For the text-containing cell, return its midpoint in (x, y) coordinate format. 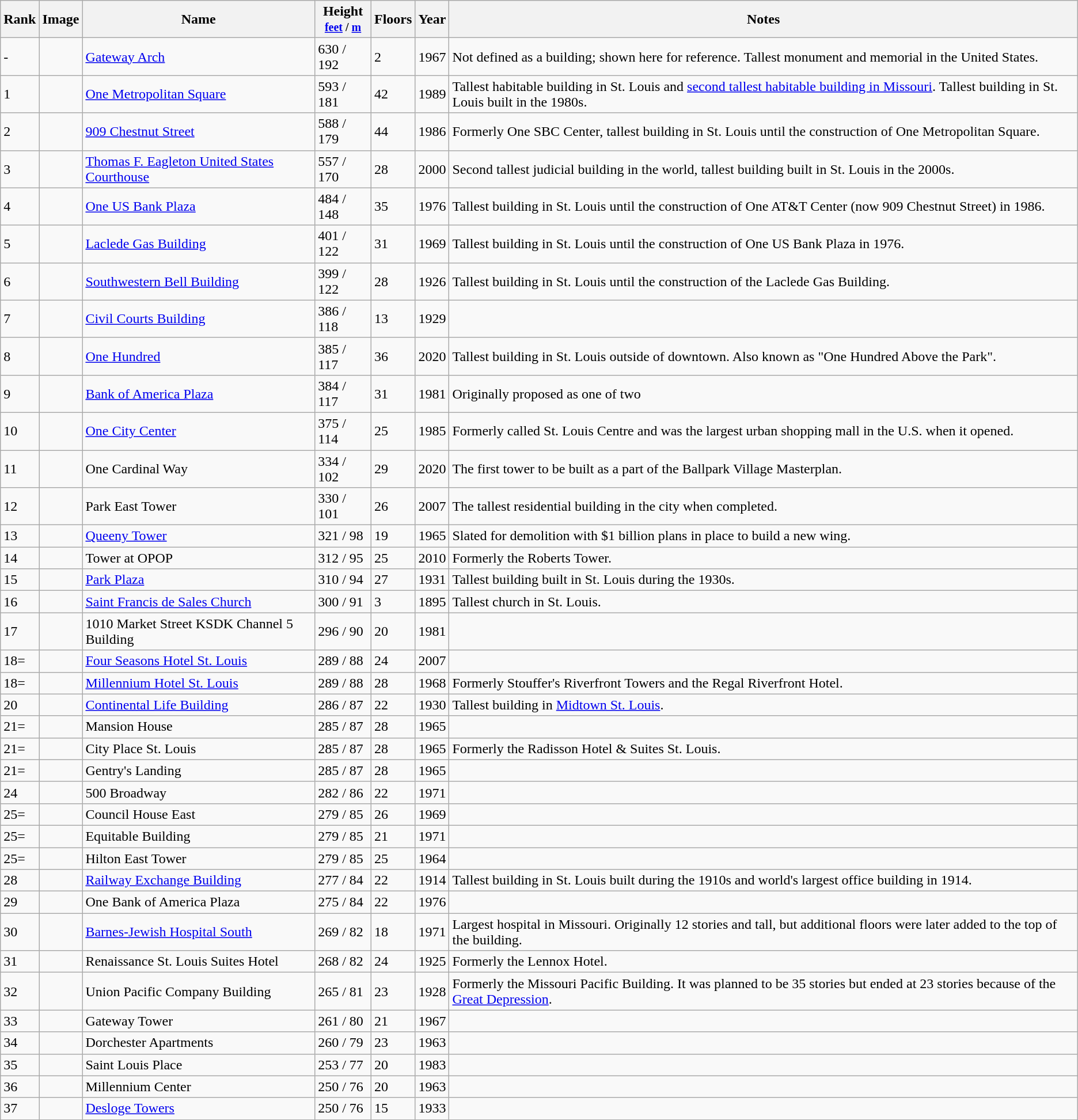
Name (199, 20)
Formerly the Roberts Tower. (764, 558)
1 (20, 94)
Tallest church in St. Louis. (764, 602)
269 / 82 (343, 932)
253 / 77 (343, 1065)
Union Pacific Company Building (199, 992)
593 / 181 (343, 94)
Tallest building in St. Louis until the construction of the Laclede Gas Building. (764, 281)
1928 (432, 992)
One City Center (199, 431)
334 / 102 (343, 469)
401 / 122 (343, 244)
The tallest residential building in the city when completed. (764, 507)
Bank of America Plaza (199, 394)
1986 (432, 131)
16 (20, 602)
Tallest building in St. Louis outside of downtown. Also known as "One Hundred Above the Park". (764, 356)
Formerly the Missouri Pacific Building. It was planned to be 35 stories but ended at 23 stories because of the Great Depression. (764, 992)
277 / 84 (343, 880)
17 (20, 631)
Formerly the Radisson Hotel & Suites St. Louis. (764, 749)
Formerly Stouffer's Riverfront Towers and the Regal Riverfront Hotel. (764, 683)
27 (393, 580)
484 / 148 (343, 206)
19 (393, 536)
375 / 114 (343, 431)
Millennium Hotel St. Louis (199, 683)
The first tower to be built as a part of the Ballpark Village Masterplan. (764, 469)
2010 (432, 558)
321 / 98 (343, 536)
268 / 82 (343, 962)
Second tallest judicial building in the world, tallest building built in St. Louis in the 2000s. (764, 169)
Laclede Gas Building (199, 244)
City Place St. Louis (199, 749)
1926 (432, 281)
18 (393, 932)
30 (20, 932)
Slated for demolition with $1 billion plans in place to build a new wing. (764, 536)
33 (20, 1021)
34 (20, 1043)
Floors (393, 20)
Originally proposed as one of two (764, 394)
9 (20, 394)
399 / 122 (343, 281)
Formerly called St. Louis Centre and was the largest urban shopping mall in the U.S. when it opened. (764, 431)
14 (20, 558)
386 / 118 (343, 319)
Southwestern Bell Building (199, 281)
32 (20, 992)
385 / 117 (343, 356)
261 / 80 (343, 1021)
Continental Life Building (199, 705)
1929 (432, 319)
Tallest building in St. Louis until the construction of One US Bank Plaza in 1976. (764, 244)
2000 (432, 169)
300 / 91 (343, 602)
384 / 117 (343, 394)
Park East Tower (199, 507)
Tallest building in Midtown St. Louis. (764, 705)
Council House East (199, 814)
Dorchester Apartments (199, 1043)
909 Chestnut Street (199, 131)
Formerly the Lennox Hotel. (764, 962)
Railway Exchange Building (199, 880)
1930 (432, 705)
1895 (432, 602)
Equitable Building (199, 836)
630 / 192 (343, 56)
Thomas F. Eagleton United States Courthouse (199, 169)
One Bank of America Plaza (199, 902)
Millennium Center (199, 1087)
1010 Market Street KSDK Channel 5 Building (199, 631)
1989 (432, 94)
Tallest habitable building in St. Louis and second tallest habitable building in Missouri. Tallest building in St. Louis built in the 1980s. (764, 94)
1968 (432, 683)
12 (20, 507)
1925 (432, 962)
1983 (432, 1065)
Tower at OPOP (199, 558)
296 / 90 (343, 631)
5 (20, 244)
Rank (20, 20)
37 (20, 1108)
1964 (432, 859)
Hilton East Tower (199, 859)
Desloge Towers (199, 1108)
330 / 101 (343, 507)
282 / 86 (343, 792)
Year (432, 20)
6 (20, 281)
One Cardinal Way (199, 469)
Tallest building in St. Louis until the construction of One AT&T Center (now 909 Chestnut Street) in 1986. (764, 206)
Mansion House (199, 727)
10 (20, 431)
557 / 170 (343, 169)
One Hundred (199, 356)
260 / 79 (343, 1043)
- (20, 56)
Tallest building built in St. Louis during the 1930s. (764, 580)
Renaissance St. Louis Suites Hotel (199, 962)
Saint Louis Place (199, 1065)
One US Bank Plaza (199, 206)
Saint Francis de Sales Church (199, 602)
Gateway Arch (199, 56)
Heightfeet / m (343, 20)
Largest hospital in Missouri. Originally 12 stories and tall, but additional floors were later added to the top of the building. (764, 932)
Four Seasons Hotel St. Louis (199, 661)
8 (20, 356)
44 (393, 131)
310 / 94 (343, 580)
Civil Courts Building (199, 319)
1933 (432, 1108)
Queeny Tower (199, 536)
588 / 179 (343, 131)
Formerly One SBC Center, tallest building in St. Louis until the construction of One Metropolitan Square. (764, 131)
7 (20, 319)
Tallest building in St. Louis built during the 1910s and world's largest office building in 1914. (764, 880)
42 (393, 94)
Park Plaza (199, 580)
Barnes-Jewish Hospital South (199, 932)
1914 (432, 880)
1985 (432, 431)
312 / 95 (343, 558)
275 / 84 (343, 902)
Notes (764, 20)
Gateway Tower (199, 1021)
Image (61, 20)
500 Broadway (199, 792)
Gentry's Landing (199, 770)
4 (20, 206)
265 / 81 (343, 992)
1931 (432, 580)
11 (20, 469)
Not defined as a building; shown here for reference. Tallest monument and memorial in the United States. (764, 56)
286 / 87 (343, 705)
One Metropolitan Square (199, 94)
